Detect which cell encompasses the target text, then output its (X, Y) center coordinate. 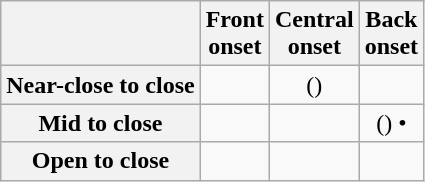
Frontonset (234, 34)
Open to close (100, 161)
Near-close to close (100, 85)
() (314, 85)
Mid to close (100, 123)
() • (391, 123)
Backonset (391, 34)
Centralonset (314, 34)
